Return [X, Y] of the center of cell containing provided text 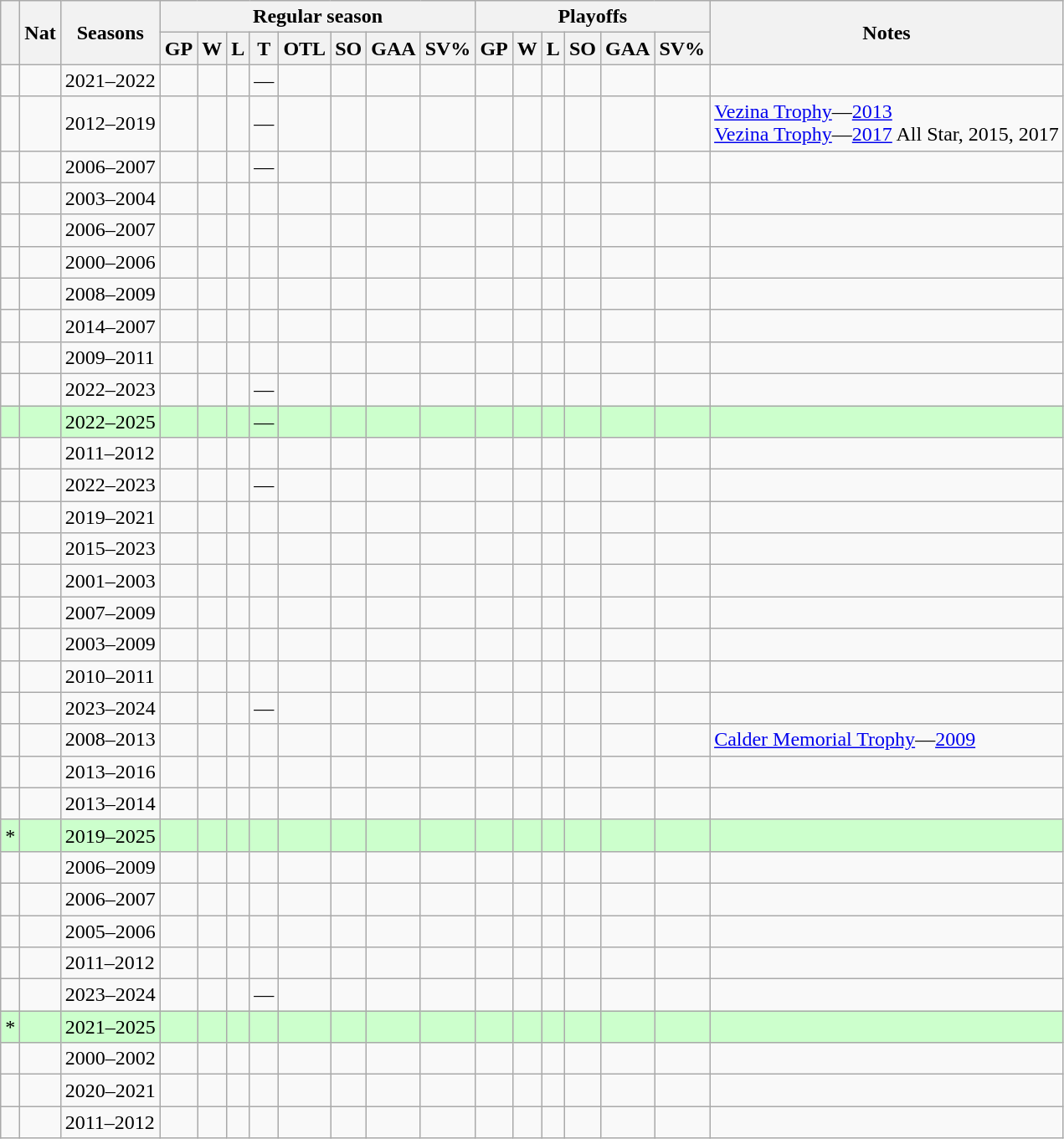
2021–2022 [111, 80]
2000–2002 [111, 1059]
2014–2007 [111, 326]
2019–2025 [111, 835]
Vezina Trophy—2013Vezina Trophy—2017 All Star, 2015, 2017 [887, 124]
2019–2021 [111, 517]
2005–2006 [111, 931]
2015–2023 [111, 549]
2003–2009 [111, 644]
2010–2011 [111, 676]
2008–2009 [111, 294]
2012–2019 [111, 124]
2013–2016 [111, 772]
2007–2009 [111, 613]
2022–2025 [111, 421]
2003–2004 [111, 198]
2009–2011 [111, 357]
OTL [305, 49]
2013–2014 [111, 803]
2000–2006 [111, 262]
Regular season [318, 17]
Calder Memorial Trophy—2009 [887, 740]
Notes [887, 33]
Playoffs [593, 17]
2006–2009 [111, 867]
T [265, 49]
2001–2003 [111, 581]
2021–2025 [111, 1027]
Seasons [111, 33]
2008–2013 [111, 740]
2020–2021 [111, 1090]
Nat [40, 33]
